For the text-containing cell, return its midpoint in (x, y) coordinate format. 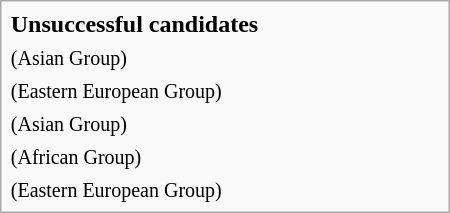
(African Group) (224, 156)
Unsuccessful candidates (224, 24)
